Search for the cell housing the specified text and yield its [x, y] center coordinate. 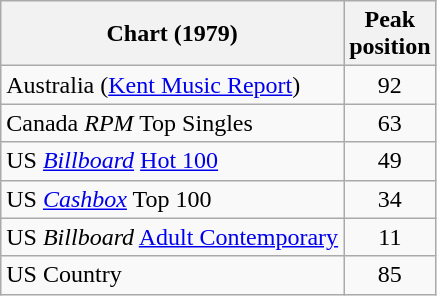
63 [390, 123]
Peakposition [390, 34]
US Country [172, 275]
85 [390, 275]
92 [390, 85]
49 [390, 161]
Chart (1979) [172, 34]
34 [390, 199]
11 [390, 237]
US Cashbox Top 100 [172, 199]
US Billboard Adult Contemporary [172, 237]
Canada RPM Top Singles [172, 123]
Australia (Kent Music Report) [172, 85]
US Billboard Hot 100 [172, 161]
